Scan for the cell matching the given text and deliver its [X, Y] coordinate at center. 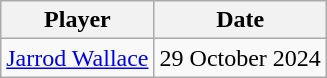
Jarrod Wallace [78, 58]
Player [78, 20]
Date [240, 20]
29 October 2024 [240, 58]
